Return the (X, Y) coordinate for the center point of the cell that contains the specified text.  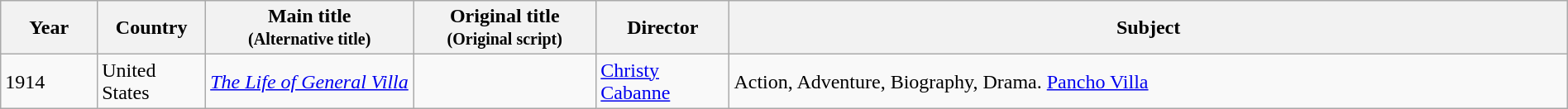
Director (663, 28)
Main title(Alternative title) (309, 28)
Country (152, 28)
Christy Cabanne (663, 81)
United States (152, 81)
The Life of General Villa (309, 81)
Year (50, 28)
Original title(Original script) (504, 28)
1914 (50, 81)
Subject (1148, 28)
Action, Adventure, Biography, Drama. Pancho Villa (1148, 81)
